Detect which cell encompasses the target text, then output its [x, y] center coordinate. 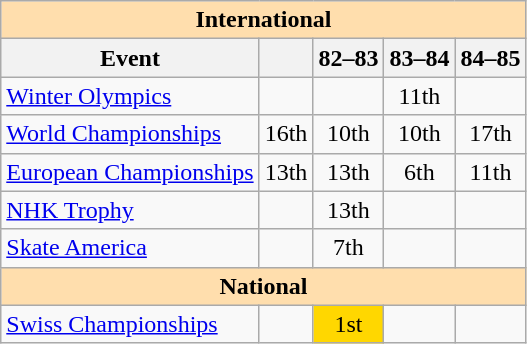
Swiss Championships [130, 324]
Winter Olympics [130, 96]
83–84 [420, 58]
National [264, 286]
Skate America [130, 248]
1st [348, 324]
Event [130, 58]
European Championships [130, 172]
NHK Trophy [130, 210]
84–85 [490, 58]
International [264, 20]
17th [490, 134]
World Championships [130, 134]
16th [286, 134]
82–83 [348, 58]
6th [420, 172]
7th [348, 248]
